For the text-containing cell, return its midpoint in [X, Y] coordinate format. 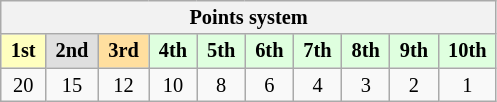
2nd [72, 51]
10 [173, 85]
3rd [123, 51]
2 [414, 85]
6 [269, 85]
1st [24, 51]
4 [317, 85]
4th [173, 51]
8 [221, 85]
Points system [249, 17]
20 [24, 85]
10th [467, 51]
8th [366, 51]
12 [123, 85]
5th [221, 51]
1 [467, 85]
15 [72, 85]
7th [317, 51]
3 [366, 85]
9th [414, 51]
6th [269, 51]
